Identify which cell holds the provided text, then report its (X, Y) central coordinate. 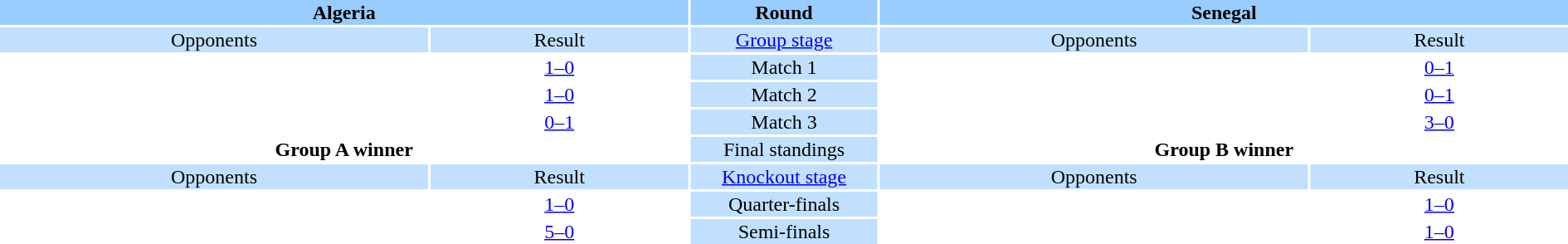
3–0 (1439, 122)
Final standings (783, 149)
Algeria (343, 12)
Semi-finals (783, 232)
Match 2 (783, 95)
Match 3 (783, 122)
5–0 (559, 232)
Group A winner (343, 149)
Quarter-finals (783, 204)
Group stage (783, 40)
Round (783, 12)
Knockout stage (783, 177)
Senegal (1225, 12)
Group B winner (1225, 149)
Match 1 (783, 67)
